For the text-containing cell, return its midpoint in [X, Y] coordinate format. 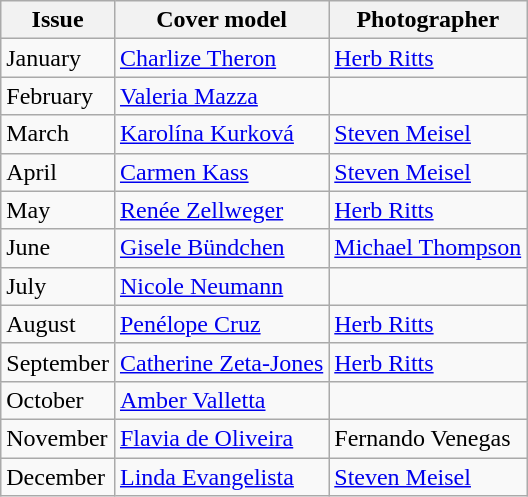
Fernando Venegas [428, 438]
Karolína Kurková [221, 134]
March [58, 134]
Cover model [221, 20]
Gisele Bündchen [221, 248]
June [58, 248]
Amber Valletta [221, 400]
Catherine Zeta-Jones [221, 362]
April [58, 172]
Valeria Mazza [221, 96]
Issue [58, 20]
August [58, 324]
January [58, 58]
Nicole Neumann [221, 286]
Carmen Kass [221, 172]
October [58, 400]
Penélope Cruz [221, 324]
Photographer [428, 20]
December [58, 477]
Michael Thompson [428, 248]
November [58, 438]
Flavia de Oliveira [221, 438]
Charlize Theron [221, 58]
Renée Zellweger [221, 210]
September [58, 362]
May [58, 210]
Linda Evangelista [221, 477]
February [58, 96]
July [58, 286]
